Output the (x, y) coordinate of the center of the cell containing the given text.  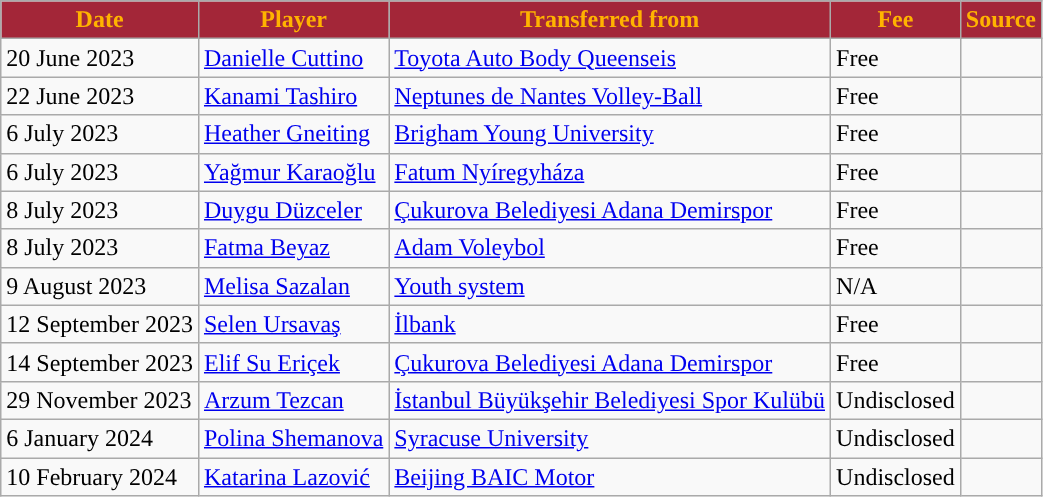
Katarina Lazović (293, 477)
Polina Shemanova (293, 438)
12 September 2023 (100, 324)
Yağmur Karaoğlu (293, 172)
Arzum Tezcan (293, 400)
20 June 2023 (100, 58)
22 June 2023 (100, 96)
Danielle Cuttino (293, 58)
Adam Voleybol (610, 248)
Source (1000, 20)
14 September 2023 (100, 362)
Syracuse University (610, 438)
Duygu Düzceler (293, 210)
Neptunes de Nantes Volley-Ball (610, 96)
Heather Gneiting (293, 134)
Toyota Auto Body Queenseis (610, 58)
Kanami Tashiro (293, 96)
Fee (896, 20)
Beijing BAIC Motor (610, 477)
Youth system (610, 286)
N/A (896, 286)
Player (293, 20)
29 November 2023 (100, 400)
İstanbul Büyükşehir Belediyesi Spor Kulübü (610, 400)
Date (100, 20)
İlbank (610, 324)
Fatum Nyíregyháza (610, 172)
10 February 2024 (100, 477)
Melisa Sazalan (293, 286)
Selen Ursavaş (293, 324)
Transferred from (610, 20)
Fatma Beyaz (293, 248)
6 January 2024 (100, 438)
Brigham Young University (610, 134)
Elif Su Eriçek (293, 362)
9 August 2023 (100, 286)
